Return (X, Y) of the center of cell containing provided text 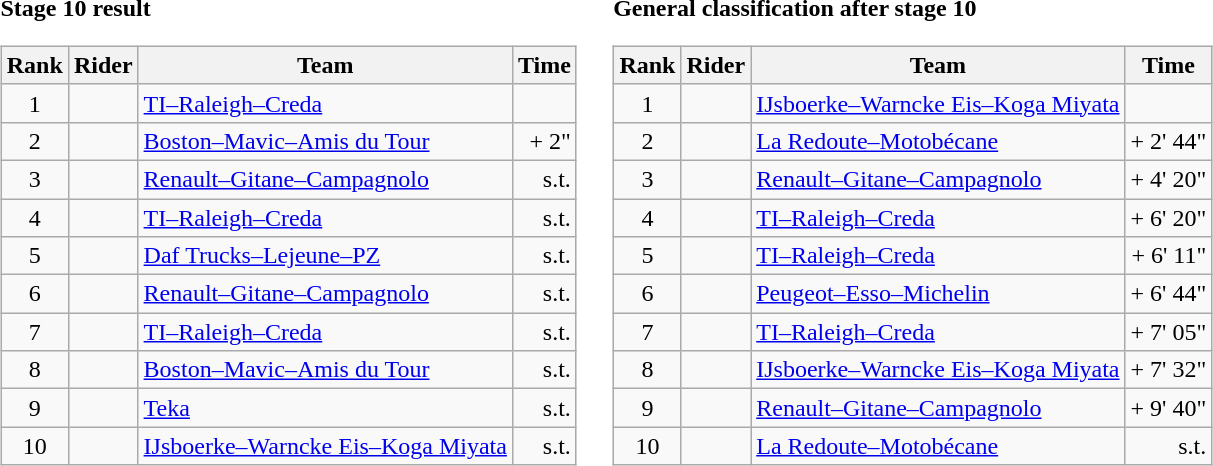
+ 2' 44" (1168, 141)
+ 6' 20" (1168, 217)
Daf Trucks–Lejeune–PZ (325, 256)
+ 2" (544, 141)
+ 7' 32" (1168, 370)
+ 4' 20" (1168, 179)
+ 7' 05" (1168, 332)
Peugeot–Esso–Michelin (938, 294)
+ 6' 44" (1168, 294)
+ 6' 11" (1168, 256)
+ 9' 40" (1168, 408)
Teka (325, 408)
